Output the (x, y) coordinate of the center of the cell containing the given text.  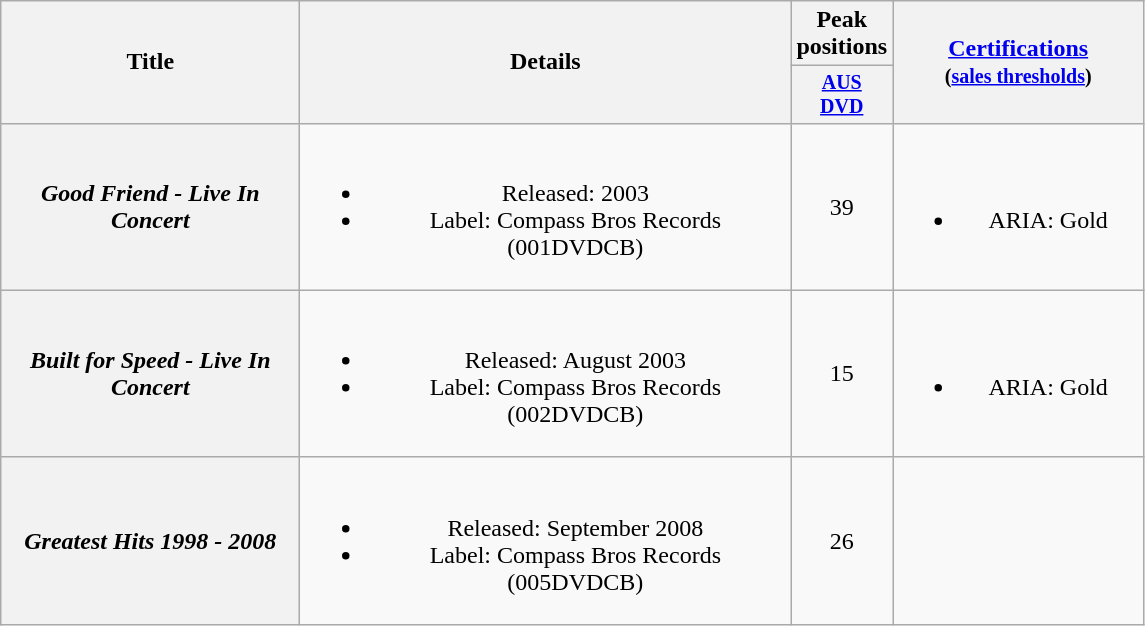
39 (842, 206)
Title (150, 62)
Built for Speed - Live In Concert (150, 374)
Certifications(sales thresholds) (1018, 62)
Released: September 2008Label: Compass Bros Records (005DVDCB) (546, 540)
Released: 2003Label: Compass Bros Records (001DVDCB) (546, 206)
Good Friend - Live In Concert (150, 206)
Details (546, 62)
15 (842, 374)
26 (842, 540)
Released: August 2003Label: Compass Bros Records (002DVDCB) (546, 374)
Peak positions (842, 34)
Greatest Hits 1998 - 2008 (150, 540)
AUSDVD (842, 94)
